Find where the given text appears and provide that cell's center as (x, y) coordinate. 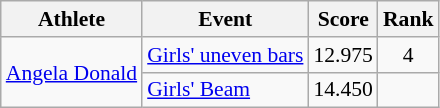
14.450 (342, 90)
Athlete (72, 19)
4 (408, 55)
Girls' Beam (225, 90)
Angela Donald (72, 72)
Girls' uneven bars (225, 55)
Event (225, 19)
Rank (408, 19)
Score (342, 19)
12.975 (342, 55)
